Provide the (x, y) coordinate of the cell's center where the given text is located.  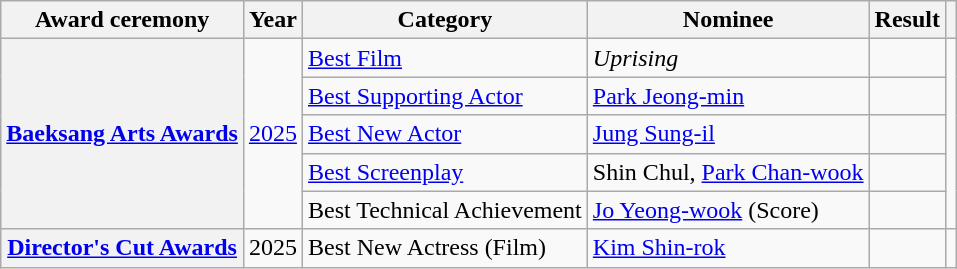
Year (272, 20)
Uprising (728, 58)
Baeksang Arts Awards (122, 134)
Director's Cut Awards (122, 248)
Shin Chul, Park Chan-wook (728, 172)
Best Screenplay (444, 172)
Jo Yeong-wook (Score) (728, 210)
Best New Actress (Film) (444, 248)
Result (907, 20)
Jung Sung-il (728, 134)
Best New Actor (444, 134)
Park Jeong-min (728, 96)
Best Technical Achievement (444, 210)
Best Film (444, 58)
Kim Shin-rok (728, 248)
Category (444, 20)
Award ceremony (122, 20)
Best Supporting Actor (444, 96)
Nominee (728, 20)
